Capture the cell that displays the provided text and extract its (X, Y) central coordinate. 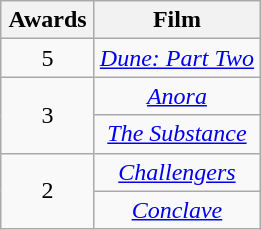
3 (48, 115)
2 (48, 191)
5 (48, 58)
Anora (176, 96)
Conclave (176, 210)
Challengers (176, 172)
The Substance (176, 134)
Awards (48, 20)
Film (176, 20)
Dune: Part Two (176, 58)
